Capture the cell that displays the provided text and extract its (X, Y) central coordinate. 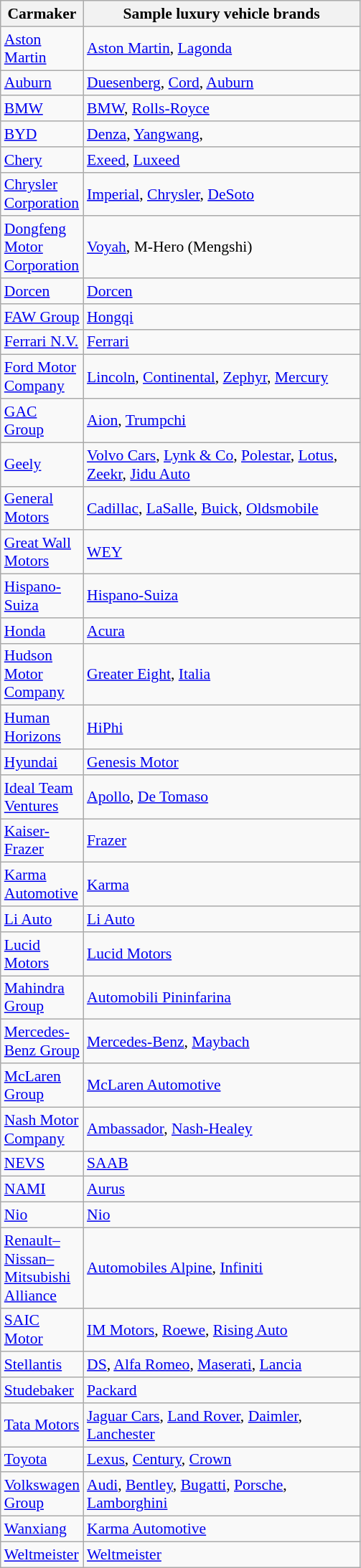
Cadillac, LaSalle, Buick, Oldsmobile (221, 508)
Automobili Pininfarina (221, 998)
Ferrari (221, 342)
Genesis Motor (221, 762)
Volvo Cars, Lynk & Co, Polestar, Lotus, Zeekr, Jidu Auto (221, 465)
SAIC Motor (42, 1329)
Honda (42, 631)
Imperial, Chrysler, DeSoto (221, 194)
Mahindra Group (42, 998)
Toyota (42, 1460)
Dongfeng Motor Corporation (42, 248)
Mercedes-Benz, Maybach (221, 1041)
Audi, Bentley, Bugatti, Porsche, Lamborghini (221, 1494)
BMW (42, 109)
IM Motors, Roewe, Rising Auto (221, 1329)
BMW, Rolls-Royce (221, 109)
General Motors (42, 508)
Studebaker (42, 1390)
Greater Eight, Italia (221, 674)
Exeed, Luxeed (221, 160)
WEY (221, 552)
Carmaker (42, 14)
Denza, Yangwang, (221, 134)
Karma (221, 885)
Tata Motors (42, 1425)
NEVS (42, 1164)
BYD (42, 134)
Auburn (42, 83)
Ambassador, Nash-Healey (221, 1129)
Aurus (221, 1189)
NAMI (42, 1189)
Duesenberg, Cord, Auburn (221, 83)
DS, Alfa Romeo, Maserati, Lancia (221, 1365)
Packard (221, 1390)
Geely (42, 465)
Mercedes-Benz Group (42, 1041)
Frazer (221, 840)
Voyah, M-Hero (Mengshi) (221, 248)
Apollo, De Tomaso (221, 797)
Kaiser-Frazer (42, 840)
FAW Group (42, 317)
Chery (42, 160)
HiPhi (221, 727)
Nash Motor Company (42, 1129)
Human Horizons (42, 727)
Aion, Trumpchi (221, 420)
Ferrari N.V. (42, 342)
Sample luxury vehicle brands (221, 14)
Acura (221, 631)
GAC Group (42, 420)
Ford Motor Company (42, 377)
Ideal Team Ventures (42, 797)
Volkswagen Group (42, 1494)
Aston Martin (42, 49)
Jaguar Cars, Land Rover, Daimler, Lanchester (221, 1425)
Hudson Motor Company (42, 674)
Lexus, Century, Crown (221, 1460)
Aston Martin, Lagonda (221, 49)
Renault–Nissan–Mitsubishi Alliance (42, 1268)
Stellantis (42, 1365)
Chrysler Corporation (42, 194)
Great Wall Motors (42, 552)
Hyundai (42, 762)
Hongqi (221, 317)
McLaren Automotive (221, 1085)
SAAB (221, 1164)
Automobiles Alpine, Infiniti (221, 1268)
Lincoln, Continental, Zephyr, Mercury (221, 377)
Wanxiang (42, 1529)
McLaren Group (42, 1085)
